Capture the cell that displays the provided text and extract its [X, Y] central coordinate. 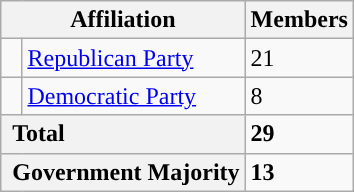
Government Majority [123, 172]
21 [299, 58]
Total [123, 134]
Members [299, 20]
Affiliation [123, 20]
Republican Party [134, 58]
Democratic Party [134, 96]
13 [299, 172]
8 [299, 96]
29 [299, 134]
